Detect which cell encompasses the target text, then output its (X, Y) center coordinate. 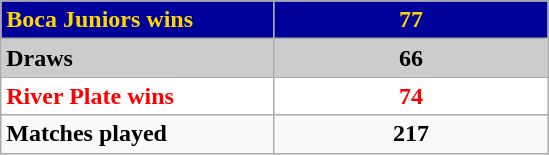
Boca Juniors wins (138, 20)
Matches played (138, 134)
77 (411, 20)
66 (411, 58)
River Plate wins (138, 96)
74 (411, 96)
217 (411, 134)
Draws (138, 58)
